Output the (X, Y) coordinate of the center of the cell containing the given text.  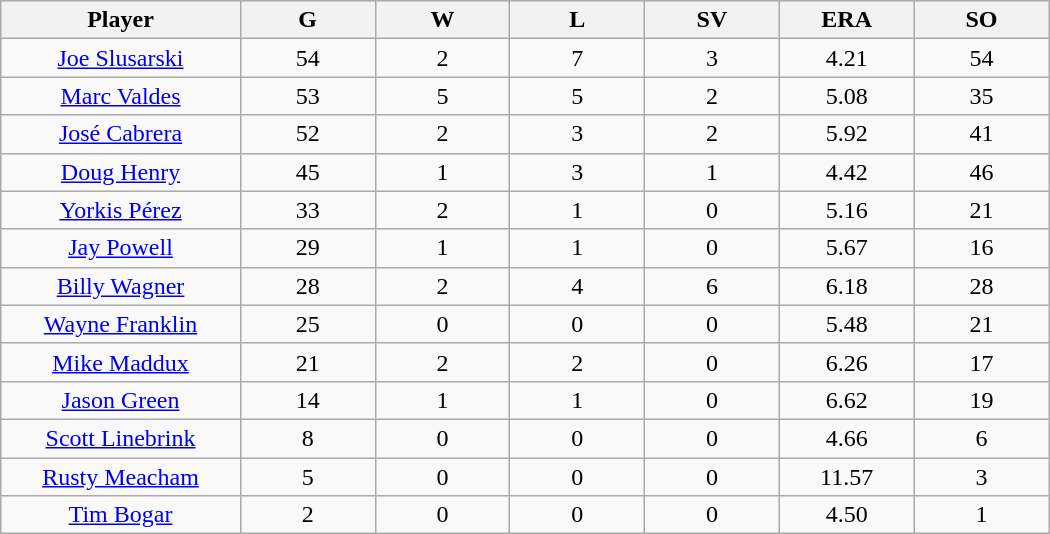
Billy Wagner (121, 286)
5.67 (846, 248)
6.26 (846, 362)
5.16 (846, 210)
7 (578, 58)
35 (982, 96)
Yorkis Pérez (121, 210)
14 (308, 400)
Doug Henry (121, 172)
6.18 (846, 286)
Wayne Franklin (121, 324)
16 (982, 248)
SO (982, 20)
Joe Slusarski (121, 58)
G (308, 20)
29 (308, 248)
5.48 (846, 324)
4 (578, 286)
SV (712, 20)
Tim Bogar (121, 515)
Jason Green (121, 400)
4.42 (846, 172)
Rusty Meacham (121, 477)
Marc Valdes (121, 96)
41 (982, 134)
José Cabrera (121, 134)
Jay Powell (121, 248)
46 (982, 172)
11.57 (846, 477)
Player (121, 20)
19 (982, 400)
ERA (846, 20)
4.66 (846, 438)
Scott Linebrink (121, 438)
5.92 (846, 134)
5.08 (846, 96)
25 (308, 324)
W (442, 20)
6.62 (846, 400)
33 (308, 210)
4.50 (846, 515)
53 (308, 96)
52 (308, 134)
L (578, 20)
17 (982, 362)
45 (308, 172)
8 (308, 438)
Mike Maddux (121, 362)
4.21 (846, 58)
